Identify which cell holds the provided text, then report its (X, Y) central coordinate. 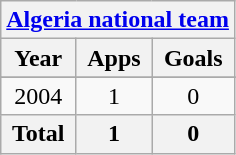
Goals (193, 58)
Year (38, 58)
Apps (114, 58)
Algeria national team (118, 20)
2004 (38, 96)
Total (38, 134)
